Return the (x, y) coordinate for the center point of the cell that contains the specified text.  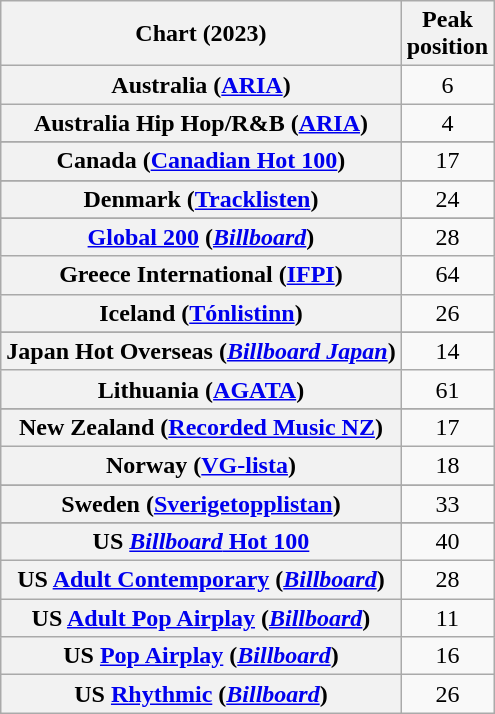
Denmark (Tracklisten) (201, 199)
18 (447, 465)
Global 200 (Billboard) (201, 237)
33 (447, 503)
11 (447, 618)
16 (447, 656)
14 (447, 351)
24 (447, 199)
Lithuania (AGATA) (201, 389)
Iceland (Tónlistinn) (201, 313)
Sweden (Sverigetopplistan) (201, 503)
US Pop Airplay (Billboard) (201, 656)
6 (447, 85)
Canada (Canadian Hot 100) (201, 161)
4 (447, 123)
Australia Hip Hop/R&B (ARIA) (201, 123)
New Zealand (Recorded Music NZ) (201, 427)
US Billboard Hot 100 (201, 542)
64 (447, 275)
Peakposition (447, 34)
US Rhythmic (Billboard) (201, 694)
US Adult Pop Airplay (Billboard) (201, 618)
Greece International (IFPI) (201, 275)
US Adult Contemporary (Billboard) (201, 580)
40 (447, 542)
61 (447, 389)
Japan Hot Overseas (Billboard Japan) (201, 351)
Australia (ARIA) (201, 85)
Chart (2023) (201, 34)
Norway (VG-lista) (201, 465)
